Scan for the cell matching the given text and deliver its (x, y) coordinate at center. 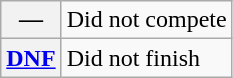
Did not finish (146, 58)
DNF (31, 58)
Did not compete (146, 20)
— (31, 20)
